Determine the [x, y] coordinate at the center of the cell enclosing the given text.  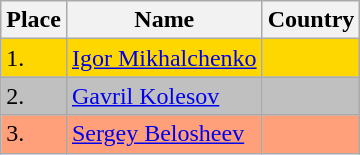
Place [34, 20]
3. [34, 134]
2. [34, 96]
Sergey Belosheev [164, 134]
1. [34, 58]
Name [164, 20]
Gavril Kolesov [164, 96]
Country [311, 20]
Igor Mikhalchenko [164, 58]
